Search for the cell housing the specified text and yield its [x, y] center coordinate. 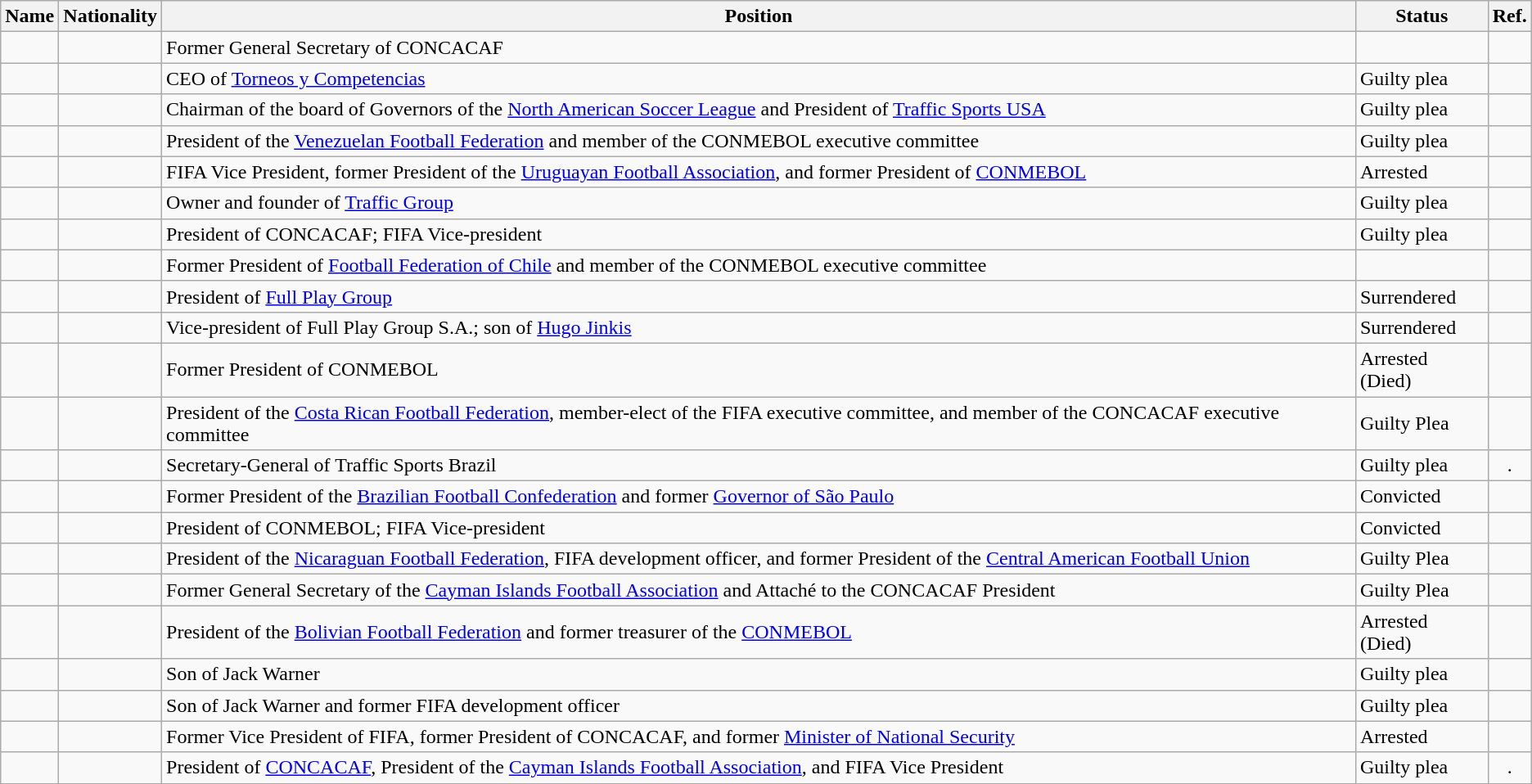
Status [1422, 16]
President of Full Play Group [759, 296]
Secretary-General of Traffic Sports Brazil [759, 466]
Son of Jack Warner [759, 674]
Former General Secretary of the Cayman Islands Football Association and Attaché to the CONCACAF President [759, 590]
CEO of Torneos y Competencias [759, 79]
President of CONCACAF; FIFA Vice-president [759, 234]
Former Vice President of FIFA, former President of CONCACAF, and former Minister of National Security [759, 737]
President of the Venezuelan Football Federation and member of the CONMEBOL executive committee [759, 141]
Chairman of the board of Governors of the North American Soccer League and President of Traffic Sports USA [759, 110]
Son of Jack Warner and former FIFA development officer [759, 705]
President of the Nicaraguan Football Federation, FIFA development officer, and former President of the Central American Football Union [759, 559]
Ref. [1509, 16]
Former President of CONMEBOL [759, 370]
Former General Secretary of CONCACAF [759, 47]
Former President of Football Federation of Chile and member of the CONMEBOL executive committee [759, 265]
Name [29, 16]
Owner and founder of Traffic Group [759, 203]
President of the Bolivian Football Federation and former treasurer of the CONMEBOL [759, 632]
Nationality [110, 16]
President of CONMEBOL; FIFA Vice-president [759, 528]
Position [759, 16]
FIFA Vice President, former President of the Uruguayan Football Association, and former President of CONMEBOL [759, 172]
President of CONCACAF, President of the Cayman Islands Football Association, and FIFA Vice President [759, 768]
Former President of the Brazilian Football Confederation and former Governor of São Paulo [759, 497]
President of the Costa Rican Football Federation, member-elect of the FIFA executive committee, and member of the CONCACAF executive committee [759, 422]
Vice-president of Full Play Group S.A.; son of Hugo Jinkis [759, 327]
